Extract the (X, Y) coordinate from the center of the cell holding the provided text.  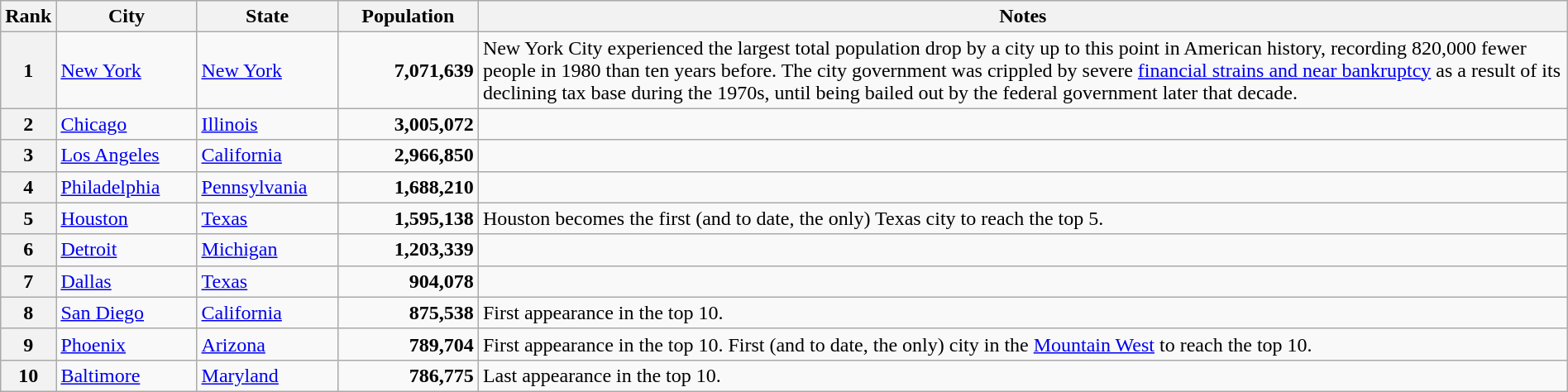
1 (28, 70)
Michigan (267, 250)
Los Angeles (127, 155)
786,775 (408, 375)
789,704 (408, 344)
State (267, 17)
Notes (1022, 17)
Last appearance in the top 10. (1022, 375)
San Diego (127, 313)
Detroit (127, 250)
Population (408, 17)
1,595,138 (408, 218)
Houston becomes the first (and to date, the only) Texas city to reach the top 5. (1022, 218)
2,966,850 (408, 155)
Phoenix (127, 344)
904,078 (408, 281)
3 (28, 155)
10 (28, 375)
7,071,639 (408, 70)
First appearance in the top 10. (1022, 313)
2 (28, 124)
Rank (28, 17)
Houston (127, 218)
Chicago (127, 124)
Dallas (127, 281)
First appearance in the top 10. First (and to date, the only) city in the Mountain West to reach the top 10. (1022, 344)
Philadelphia (127, 187)
1,203,339 (408, 250)
9 (28, 344)
Maryland (267, 375)
3,005,072 (408, 124)
4 (28, 187)
6 (28, 250)
Arizona (267, 344)
8 (28, 313)
Illinois (267, 124)
1,688,210 (408, 187)
5 (28, 218)
875,538 (408, 313)
Pennsylvania (267, 187)
Baltimore (127, 375)
7 (28, 281)
City (127, 17)
